Detect which cell encompasses the target text, then output its (X, Y) center coordinate. 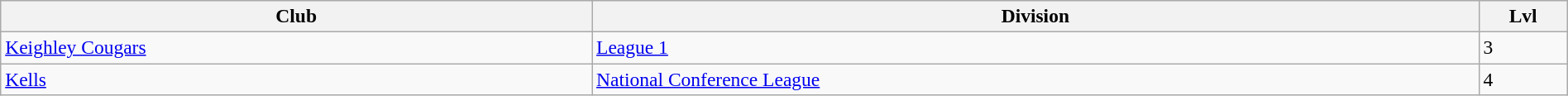
Lvl (1523, 16)
Kells (296, 79)
Division (1035, 16)
3 (1523, 47)
Keighley Cougars (296, 47)
Club (296, 16)
4 (1523, 79)
National Conference League (1035, 79)
League 1 (1035, 47)
